For the text-containing cell, return its midpoint in (X, Y) coordinate format. 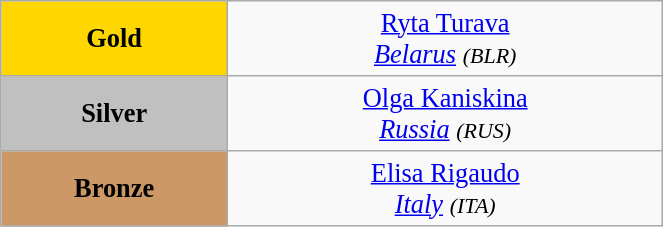
Gold (114, 38)
Olga KaniskinaRussia (RUS) (446, 112)
Elisa RigaudoItaly (ITA) (446, 188)
Ryta TuravaBelarus (BLR) (446, 38)
Bronze (114, 188)
Silver (114, 112)
